Extract the [X, Y] coordinate from the center of the cell holding the provided text.  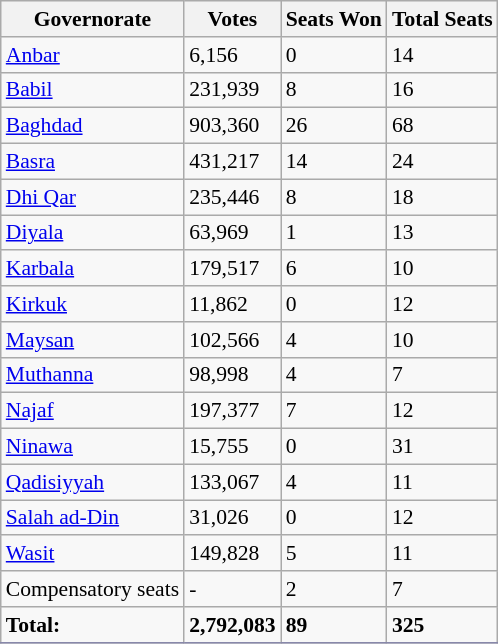
Seats Won [334, 19]
31,026 [232, 518]
Qadisiyyah [92, 482]
2,792,083 [232, 625]
Kirkuk [92, 304]
235,446 [232, 197]
Maysan [92, 340]
26 [334, 126]
Total: [92, 625]
1 [334, 233]
903,360 [232, 126]
Governorate [92, 19]
68 [442, 126]
Karbala [92, 269]
98,998 [232, 375]
Total Seats [442, 19]
Votes [232, 19]
- [232, 589]
Ninawa [92, 447]
6,156 [232, 55]
197,377 [232, 411]
11,862 [232, 304]
15,755 [232, 447]
Diyala [92, 233]
102,566 [232, 340]
133,067 [232, 482]
2 [334, 589]
89 [334, 625]
63,969 [232, 233]
Baghdad [92, 126]
325 [442, 625]
Najaf [92, 411]
431,217 [232, 162]
Compensatory seats [92, 589]
31 [442, 447]
18 [442, 197]
13 [442, 233]
Muthanna [92, 375]
231,939 [232, 90]
Basra [92, 162]
Babil [92, 90]
Dhi Qar [92, 197]
Anbar [92, 55]
6 [334, 269]
Wasit [92, 554]
24 [442, 162]
Salah ad-Din [92, 518]
16 [442, 90]
5 [334, 554]
149,828 [232, 554]
179,517 [232, 269]
